From the cell containing the given text, extract its center point as (X, Y) coordinate. 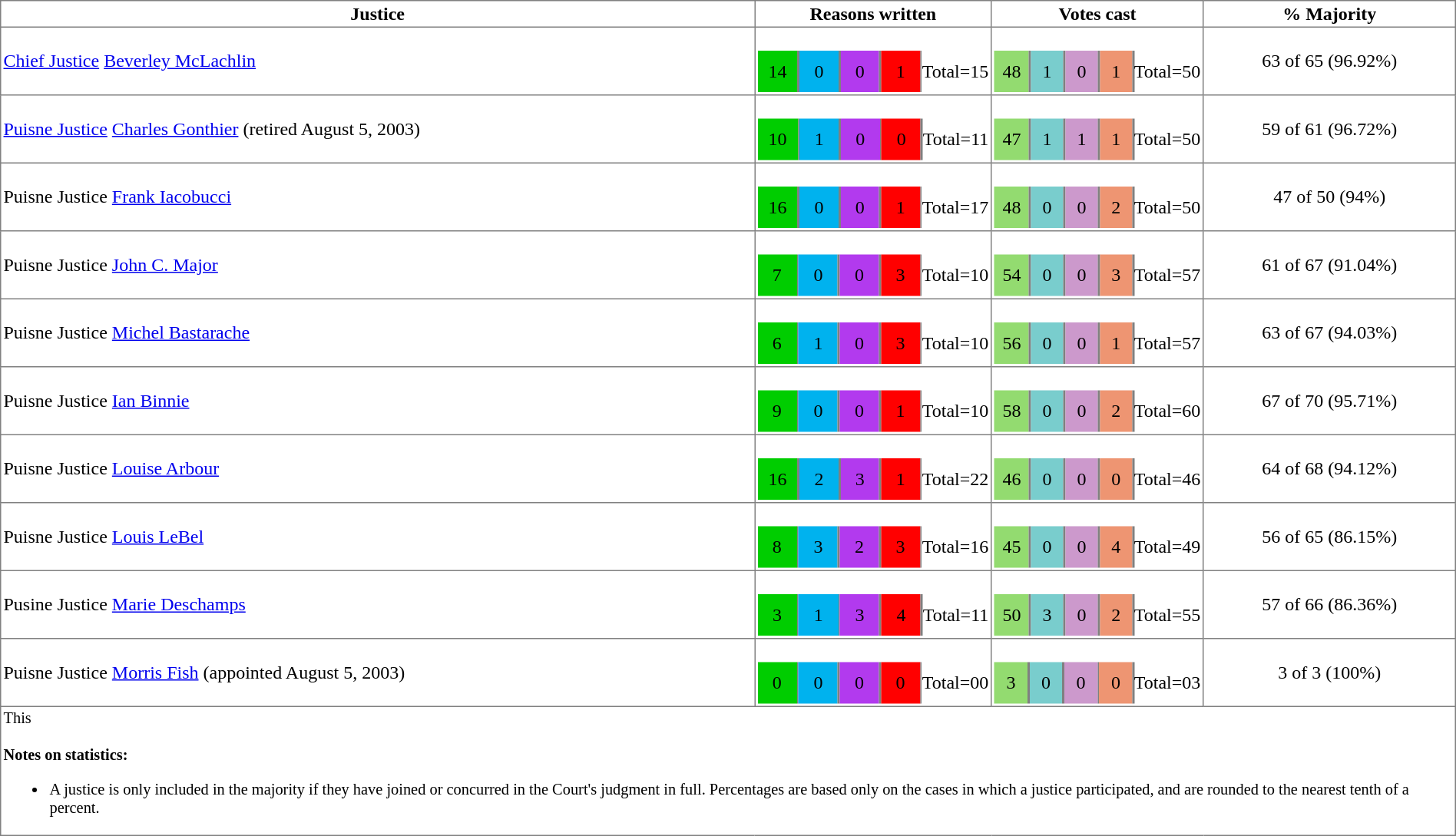
Total=16 (955, 547)
Puisne Justice Michel Bastarache (378, 332)
Total=15 (955, 71)
16 2 3 1 Total=22 (873, 468)
14 (777, 71)
6 1 0 3 Total=10 (873, 332)
9 (777, 411)
0 0 0 0 Total=00 (873, 672)
61 of 67 (91.04%) (1329, 265)
59 of 61 (96.72%) (1329, 129)
9 0 0 1 Total=10 (873, 401)
45 (1012, 547)
Puisne Justice Louise Arbour (378, 468)
54 (1012, 276)
3 1 3 4 Total=11 (873, 604)
Chief Justice Beverley McLachlin (378, 61)
47 (1012, 139)
Puisne Justice Frank Iacobucci (378, 197)
56 0 0 1 Total=57 (1097, 332)
56 of 65 (86.15%) (1329, 537)
48 0 0 2 Total=50 (1097, 197)
Justice (378, 14)
67 of 70 (95.71%) (1329, 401)
Total=22 (955, 479)
47 1 1 1 Total=50 (1097, 129)
Total=49 (1167, 547)
56 (1012, 343)
3 0 0 0 Total=03 (1097, 672)
10 1 0 0 Total=11 (873, 129)
7 (777, 276)
16 0 0 1 Total=17 (873, 197)
Puisne Justice Charles Gonthier (retired August 5, 2003) (378, 129)
47 of 50 (94%) (1329, 197)
Total=60 (1167, 411)
48 1 0 1 Total=50 (1097, 61)
Puisne Justice Ian Binnie (378, 401)
Puisne Justice Morris Fish (appointed August 5, 2003) (378, 672)
Total=17 (955, 207)
50 3 0 2 Total=55 (1097, 604)
63 of 65 (96.92%) (1329, 61)
57 of 66 (86.36%) (1329, 604)
Puisne Justice John C. Major (378, 265)
46 0 0 0 Total=46 (1097, 468)
50 (1012, 615)
Votes cast (1097, 14)
7 0 0 3 Total=10 (873, 265)
3 of 3 (100%) (1329, 672)
64 of 68 (94.12%) (1329, 468)
8 3 2 3 Total=16 (873, 537)
54 0 0 3 Total=57 (1097, 265)
58 0 0 2 Total=60 (1097, 401)
Total=00 (955, 682)
46 (1012, 479)
45 0 0 4 Total=49 (1097, 537)
63 of 67 (94.03%) (1329, 332)
8 (777, 547)
% Majority (1329, 14)
14 0 0 1 Total=15 (873, 61)
58 (1012, 411)
Total=55 (1167, 615)
Total=46 (1167, 479)
Pusine Justice Marie Deschamps (378, 604)
Reasons written (873, 14)
6 (777, 343)
10 (777, 139)
Puisne Justice Louis LeBel (378, 537)
Total=03 (1167, 682)
